Determine the [X, Y] coordinate at the center of the cell enclosing the given text.  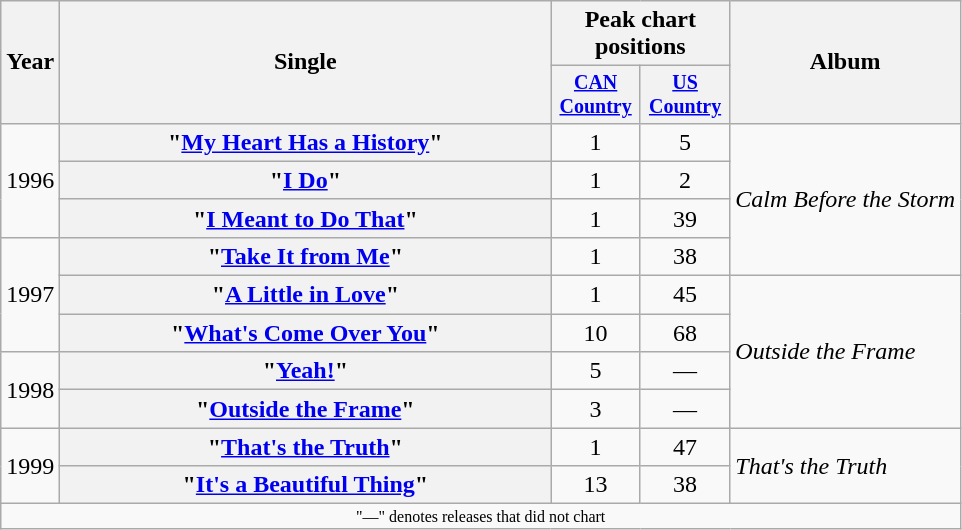
Single [306, 62]
1996 [30, 180]
13 [596, 485]
1998 [30, 390]
"Outside the Frame" [306, 409]
"My Heart Has a History" [306, 142]
1999 [30, 466]
Outside the Frame [846, 352]
"What's Come Over You" [306, 333]
10 [596, 333]
"It's a Beautiful Thing" [306, 485]
1997 [30, 294]
Year [30, 62]
That's the Truth [846, 466]
3 [596, 409]
45 [684, 295]
"Yeah!" [306, 371]
68 [684, 333]
"—" denotes releases that did not chart [481, 516]
"Take It from Me" [306, 256]
US Country [684, 94]
"A Little in Love" [306, 295]
"That's the Truth" [306, 447]
Peak chartpositions [640, 34]
2 [684, 180]
Album [846, 62]
39 [684, 218]
CAN Country [596, 94]
47 [684, 447]
"I Do" [306, 180]
Calm Before the Storm [846, 199]
"I Meant to Do That" [306, 218]
